Search for the cell housing the specified text and yield its (x, y) center coordinate. 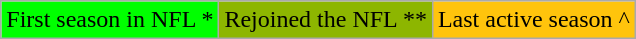
Last active season ^ (534, 20)
First season in NFL * (110, 20)
Rejoined the NFL ** (326, 20)
